For the text-containing cell, return its midpoint in [x, y] coordinate format. 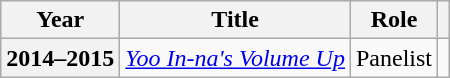
Role [394, 20]
Year [60, 20]
Yoo In-na's Volume Up [236, 58]
Panelist [394, 58]
Title [236, 20]
2014–2015 [60, 58]
